Extract the [X, Y] coordinate from the center of the cell holding the provided text.  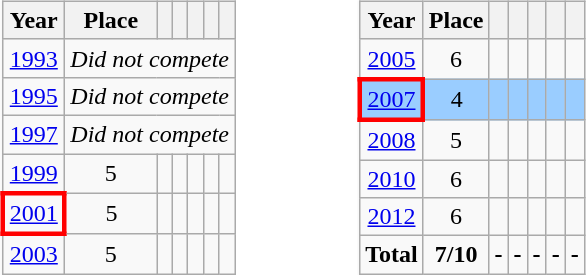
2010 [392, 179]
7/10 [456, 255]
1999 [34, 174]
2008 [392, 140]
2003 [34, 254]
Total [392, 255]
2005 [392, 59]
1995 [34, 96]
2007 [392, 100]
1997 [34, 134]
2012 [392, 217]
4 [456, 100]
1993 [34, 58]
2001 [34, 214]
